Extract the [x, y] coordinate from the center of the cell holding the provided text.  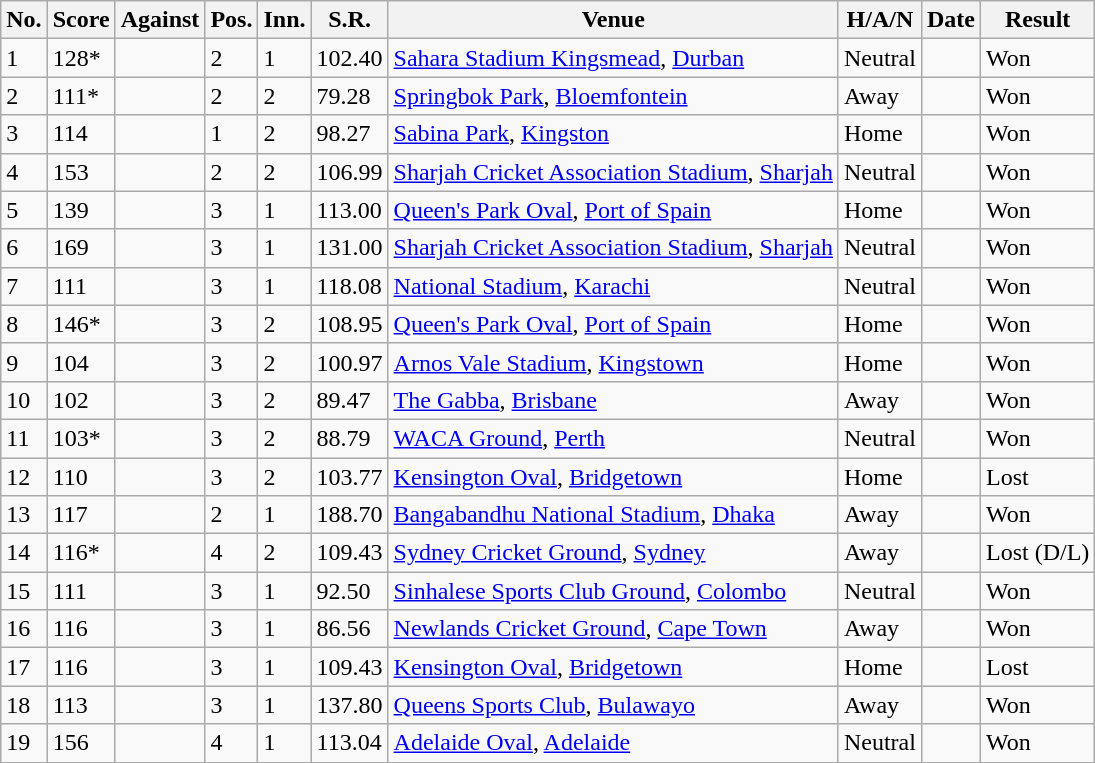
16 [24, 629]
Queens Sports Club, Bulawayo [613, 705]
137.80 [350, 705]
113 [81, 705]
6 [24, 248]
15 [24, 591]
Newlands Cricket Ground, Cape Town [613, 629]
86.56 [350, 629]
128* [81, 58]
19 [24, 743]
153 [81, 172]
13 [24, 515]
Sabina Park, Kingston [613, 134]
117 [81, 515]
7 [24, 286]
S.R. [350, 20]
108.95 [350, 324]
9 [24, 362]
The Gabba, Brisbane [613, 400]
98.27 [350, 134]
116* [81, 553]
Arnos Vale Stadium, Kingstown [613, 362]
12 [24, 477]
146* [81, 324]
Inn. [284, 20]
89.47 [350, 400]
Sydney Cricket Ground, Sydney [613, 553]
14 [24, 553]
National Stadium, Karachi [613, 286]
Springbok Park, Bloemfontein [613, 96]
Bangabandhu National Stadium, Dhaka [613, 515]
17 [24, 667]
5 [24, 210]
102 [81, 400]
No. [24, 20]
188.70 [350, 515]
Adelaide Oval, Adelaide [613, 743]
Sinhalese Sports Club Ground, Colombo [613, 591]
Result [1037, 20]
104 [81, 362]
Venue [613, 20]
10 [24, 400]
131.00 [350, 248]
Pos. [232, 20]
139 [81, 210]
103.77 [350, 477]
102.40 [350, 58]
WACA Ground, Perth [613, 438]
92.50 [350, 591]
156 [81, 743]
11 [24, 438]
113.04 [350, 743]
8 [24, 324]
Date [950, 20]
103* [81, 438]
Lost (D/L) [1037, 553]
110 [81, 477]
88.79 [350, 438]
100.97 [350, 362]
114 [81, 134]
169 [81, 248]
113.00 [350, 210]
Against [160, 20]
106.99 [350, 172]
118.08 [350, 286]
H/A/N [880, 20]
79.28 [350, 96]
18 [24, 705]
Score [81, 20]
111* [81, 96]
Sahara Stadium Kingsmead, Durban [613, 58]
